Identify which cell holds the provided text, then report its (x, y) central coordinate. 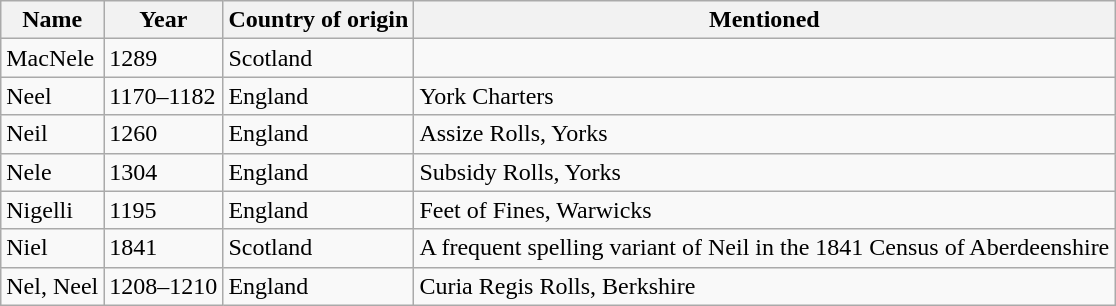
1304 (164, 172)
Feet of Fines, Warwicks (764, 210)
Mentioned (764, 20)
1195 (164, 210)
1289 (164, 58)
Nel, Neel (52, 286)
Nigelli (52, 210)
Curia Regis Rolls, Berkshire (764, 286)
Neil (52, 134)
Nele (52, 172)
Assize Rolls, Yorks (764, 134)
Year (164, 20)
York Charters (764, 96)
1170–1182 (164, 96)
1208–1210 (164, 286)
1841 (164, 248)
MacNele (52, 58)
Subsidy Rolls, Yorks (764, 172)
Niel (52, 248)
Neel (52, 96)
A frequent spelling variant of Neil in the 1841 Census of Aberdeenshire (764, 248)
Name (52, 20)
Country of origin (318, 20)
1260 (164, 134)
